From the cell containing the given text, extract its center point as (X, Y) coordinate. 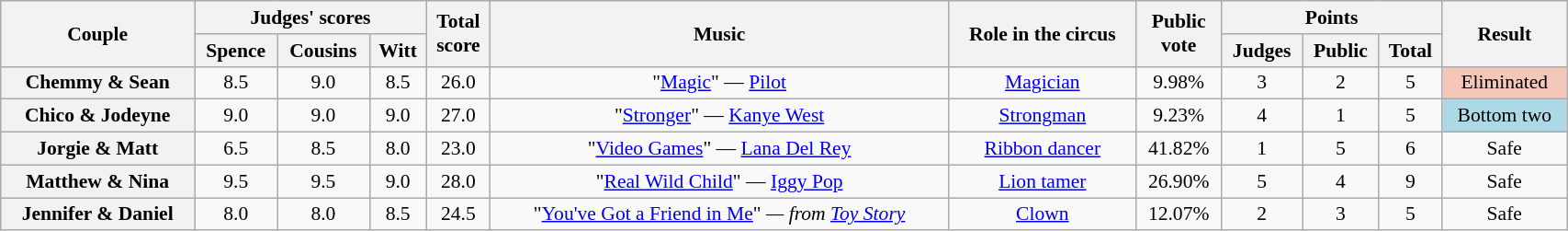
26.0 (457, 83)
"You've Got a Friend in Me" — from Toy Story (720, 214)
12.07% (1179, 214)
Role in the circus (1043, 33)
Chemmy & Sean (97, 83)
Bottom two (1505, 116)
Cousins (323, 51)
Chico & Jodeyne (97, 116)
Matthew & Nina (97, 181)
"Stronger" — Kanye West (720, 116)
"Video Games" — Lana Del Rey (720, 149)
Points (1332, 17)
"Real Wild Child" — Iggy Pop (720, 181)
23.0 (457, 149)
41.82% (1179, 149)
6.5 (236, 149)
9.98% (1179, 83)
Lion tamer (1043, 181)
Clown (1043, 214)
Totalscore (457, 33)
Witt (398, 51)
Magician (1043, 83)
9 (1411, 181)
Judges' scores (310, 17)
24.5 (457, 214)
Ribbon dancer (1043, 149)
Music (720, 33)
"Magic" — Pilot (720, 83)
28.0 (457, 181)
Result (1505, 33)
Spence (236, 51)
Total (1411, 51)
9.23% (1179, 116)
Public (1341, 51)
26.90% (1179, 181)
27.0 (457, 116)
Publicvote (1179, 33)
Eliminated (1505, 83)
Jennifer & Daniel (97, 214)
Couple (97, 33)
Judges (1262, 51)
6 (1411, 149)
Strongman (1043, 116)
Jorgie & Matt (97, 149)
